Identify which cell holds the provided text, then report its (x, y) central coordinate. 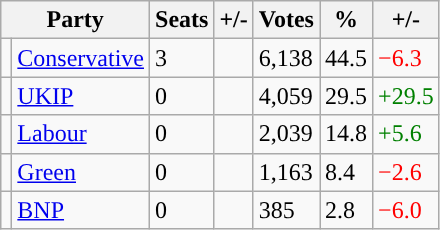
44.5 (346, 58)
+5.6 (406, 134)
Seats (182, 20)
8.4 (346, 172)
385 (286, 210)
−2.6 (406, 172)
29.5 (346, 96)
3 (182, 58)
BNP (81, 210)
2,039 (286, 134)
Votes (286, 20)
+29.5 (406, 96)
Green (81, 172)
Labour (81, 134)
Party (76, 20)
Conservative (81, 58)
2.8 (346, 210)
14.8 (346, 134)
1,163 (286, 172)
4,059 (286, 96)
−6.0 (406, 210)
UKIP (81, 96)
6,138 (286, 58)
−6.3 (406, 58)
% (346, 20)
